Find where the given text appears and provide that cell's center as [X, Y] coordinate. 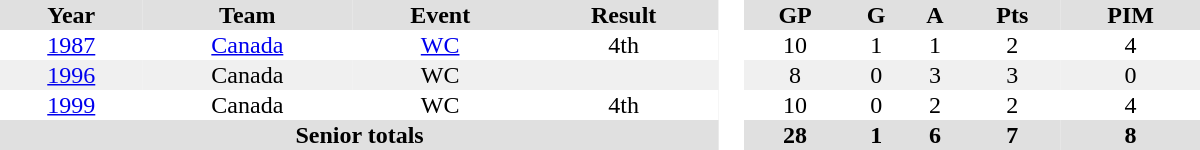
Event [440, 15]
1987 [72, 45]
Year [72, 15]
28 [795, 135]
1996 [72, 75]
PIM [1130, 15]
G [876, 15]
7 [1012, 135]
Senior totals [360, 135]
Team [248, 15]
1999 [72, 105]
Result [624, 15]
GP [795, 15]
A [934, 15]
Pts [1012, 15]
6 [934, 135]
